Pinpoint the cell where the given text exists, returning its (x, y) midpoint coordinate. 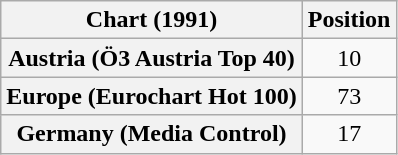
73 (349, 96)
Austria (Ö3 Austria Top 40) (152, 58)
17 (349, 134)
Germany (Media Control) (152, 134)
10 (349, 58)
Chart (1991) (152, 20)
Europe (Eurochart Hot 100) (152, 96)
Position (349, 20)
